From the cell containing the given text, extract its center point as (x, y) coordinate. 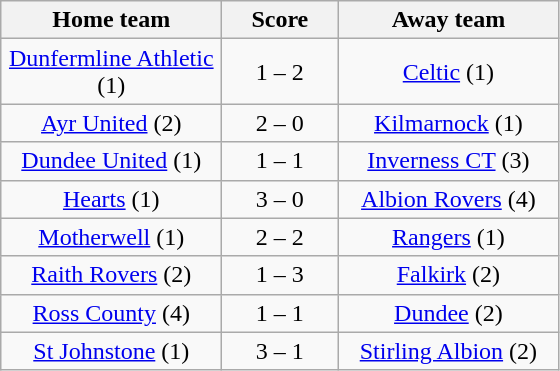
Albion Rovers (4) (448, 199)
1 – 3 (280, 275)
Dundee United (1) (112, 161)
1 – 2 (280, 72)
St Johnstone (1) (112, 351)
Dunfermline Athletic (1) (112, 72)
Motherwell (1) (112, 237)
2 – 0 (280, 123)
3 – 1 (280, 351)
Stirling Albion (2) (448, 351)
Ayr United (2) (112, 123)
2 – 2 (280, 237)
Inverness CT (3) (448, 161)
Kilmarnock (1) (448, 123)
3 – 0 (280, 199)
Score (280, 20)
Dundee (2) (448, 313)
Hearts (1) (112, 199)
Raith Rovers (2) (112, 275)
Celtic (1) (448, 72)
Falkirk (2) (448, 275)
Away team (448, 20)
Ross County (4) (112, 313)
Home team (112, 20)
Rangers (1) (448, 237)
